For the text-containing cell, return its midpoint in [x, y] coordinate format. 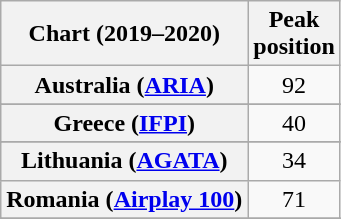
Lithuania (AGATA) [124, 161]
92 [294, 85]
Chart (2019–2020) [124, 34]
34 [294, 161]
Romania (Airplay 100) [124, 199]
Australia (ARIA) [124, 85]
40 [294, 123]
Greece (IFPI) [124, 123]
Peakposition [294, 34]
71 [294, 199]
